For the text-containing cell, return its midpoint in [x, y] coordinate format. 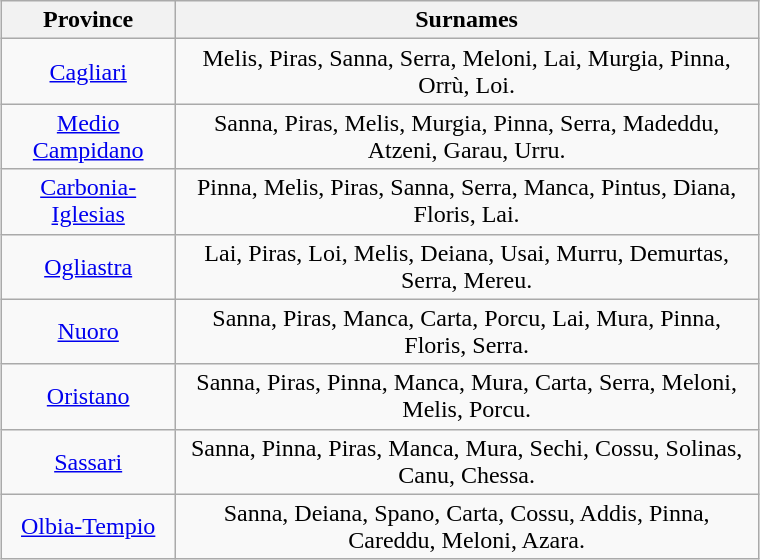
Sassari [88, 462]
Sanna, Piras, Manca, Carta, Porcu, Lai, Mura, Pinna, Floris, Serra. [467, 332]
Sanna, Piras, Pinna, Manca, Mura, Carta, Serra, Meloni, Melis, Porcu. [467, 396]
Medio Campidano [88, 136]
Melis, Piras, Sanna, Serra, Meloni, Lai, Murgia, Pinna, Orrù, Loi. [467, 72]
Cagliari [88, 72]
Lai, Piras, Loi, Melis, Deiana, Usai, Murru, Demurtas, Serra, Mereu. [467, 266]
Carbonia-Iglesias [88, 202]
Nuoro [88, 332]
Ogliastra [88, 266]
Pinna, Melis, Piras, Sanna, Serra, Manca, Pintus, Diana, Floris, Lai. [467, 202]
Sanna, Piras, Melis, Murgia, Pinna, Serra, Madeddu, Atzeni, Garau, Urru. [467, 136]
Oristano [88, 396]
Sanna, Deiana, Spano, Carta, Cossu, Addis, Pinna, Careddu, Meloni, Azara. [467, 526]
Sanna, Pinna, Piras, Manca, Mura, Sechi, Cossu, Solinas, Canu, Chessa. [467, 462]
Olbia-Tempio [88, 526]
Province [88, 20]
Surnames [467, 20]
